Extract the [x, y] coordinate from the center of the cell holding the provided text.  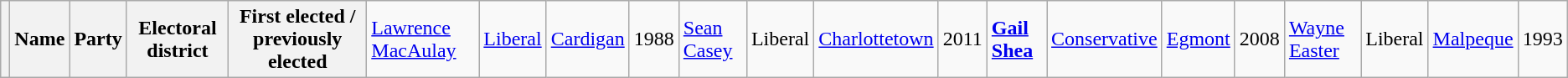
Gail Shea [1017, 39]
Charlottetown [876, 39]
2008 [1260, 39]
First elected / previously elected [298, 39]
1993 [1543, 39]
Name [40, 39]
Egmont [1198, 39]
Wayne Easter [1322, 39]
Party [98, 39]
Sean Casey [712, 39]
Conservative [1105, 39]
Cardigan [588, 39]
1988 [653, 39]
2011 [962, 39]
Malpeque [1473, 39]
Electoral district [178, 39]
Lawrence MacAulay [423, 39]
